Extract the [X, Y] coordinate from the center of the cell holding the provided text.  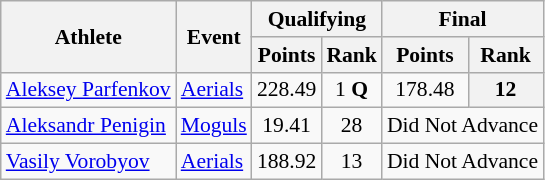
28 [352, 126]
Aleksandr Penigin [88, 126]
1 Q [352, 90]
228.49 [286, 90]
Event [214, 36]
Moguls [214, 126]
Vasily Vorobyov [88, 162]
13 [352, 162]
Qualifying [317, 19]
12 [506, 90]
188.92 [286, 162]
Final [462, 19]
19.41 [286, 126]
Athlete [88, 36]
178.48 [425, 90]
Aleksey Parfenkov [88, 90]
